Return (x, y) of the center of cell containing provided text 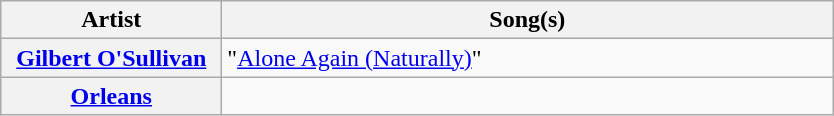
Song(s) (528, 20)
Artist (112, 20)
"Alone Again (Naturally)" (528, 58)
Orleans (112, 96)
Gilbert O'Sullivan (112, 58)
